Return (X, Y) of the center of cell containing provided text 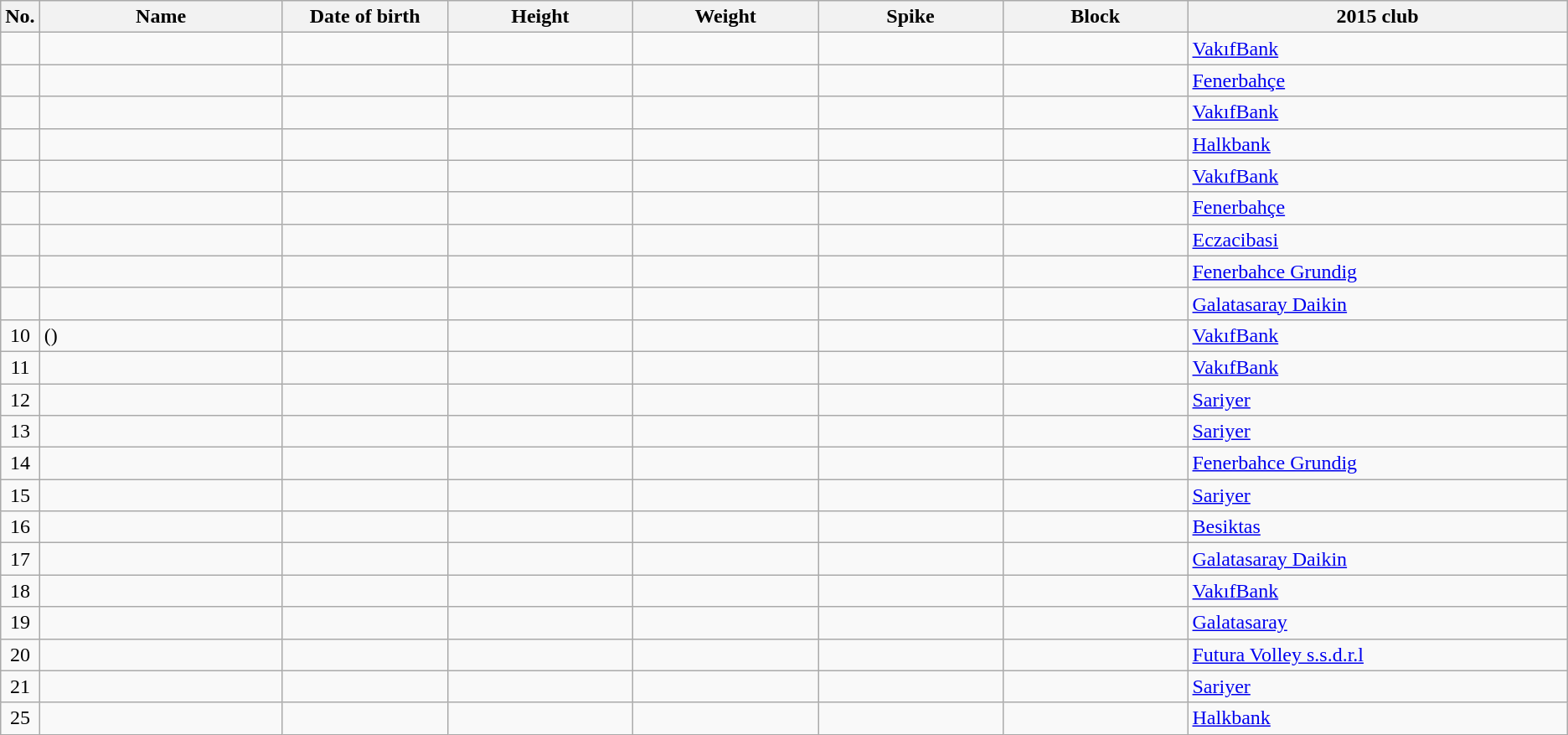
Besiktas (1377, 527)
12 (20, 400)
11 (20, 367)
17 (20, 559)
13 (20, 432)
10 (20, 335)
Date of birth (365, 17)
19 (20, 623)
Weight (725, 17)
14 (20, 463)
18 (20, 591)
Futura Volley s.s.d.r.l (1377, 655)
No. (20, 17)
Name (161, 17)
Galatasaray (1377, 623)
Block (1096, 17)
16 (20, 527)
21 (20, 686)
25 (20, 718)
Eczacibasi (1377, 240)
15 (20, 495)
Height (539, 17)
2015 club (1377, 17)
() (161, 335)
Spike (911, 17)
20 (20, 655)
